From the cell containing the given text, extract its center point as (x, y) coordinate. 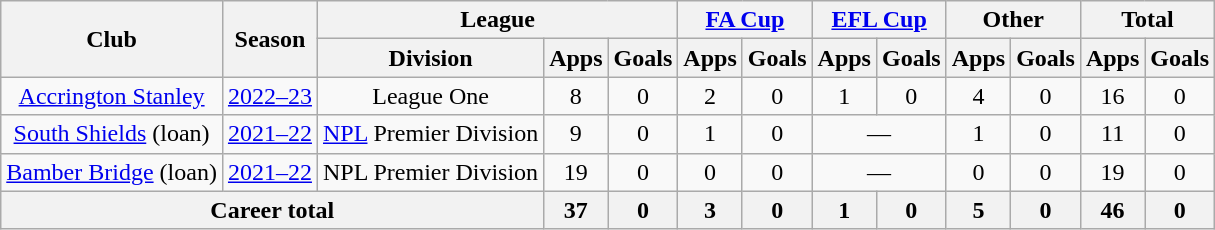
11 (1112, 134)
3 (710, 210)
South Shields (loan) (112, 134)
FA Cup (745, 20)
Career total (272, 210)
37 (576, 210)
16 (1112, 96)
Division (430, 58)
4 (978, 96)
8 (576, 96)
46 (1112, 210)
Bamber Bridge (loan) (112, 172)
Club (112, 39)
Other (1013, 20)
5 (978, 210)
Accrington Stanley (112, 96)
EFL Cup (879, 20)
Total (1147, 20)
League One (430, 96)
Season (270, 39)
9 (576, 134)
League (497, 20)
2 (710, 96)
2022–23 (270, 96)
